Determine the (x, y) coordinate at the center of the cell enclosing the given text.  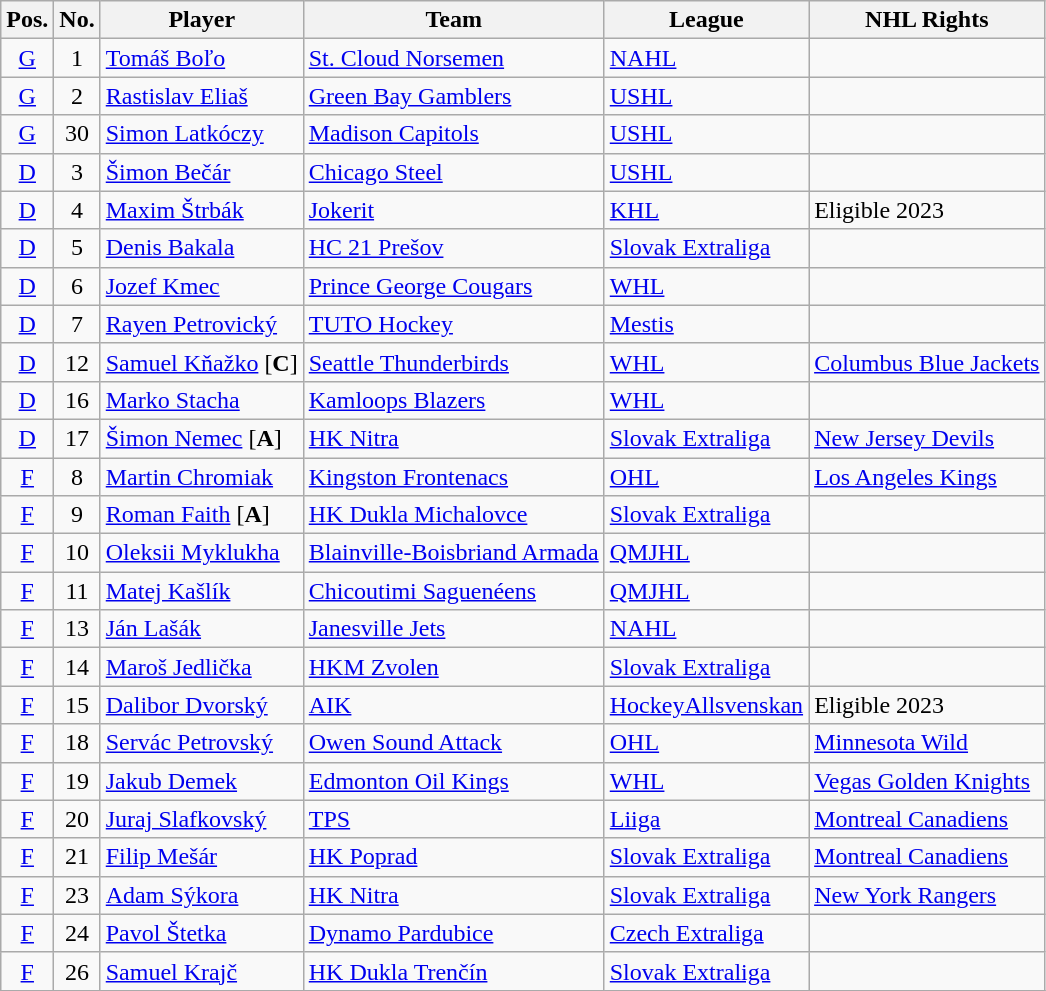
Kingston Frontenacs (454, 477)
Edmonton Oil Kings (454, 781)
Rayen Petrovický (202, 324)
24 (77, 933)
Adam Sýkora (202, 895)
Maxim Štrbák (202, 210)
Roman Faith [A] (202, 515)
4 (77, 210)
NHL Rights (927, 20)
Columbus Blue Jackets (927, 362)
Marko Stacha (202, 400)
Dynamo Pardubice (454, 933)
Liiga (706, 819)
5 (77, 248)
TUTO Hockey (454, 324)
Chicoutimi Saguenéens (454, 591)
New York Rangers (927, 895)
10 (77, 553)
1 (77, 58)
13 (77, 629)
Oleksii Myklukha (202, 553)
21 (77, 857)
Janesville Jets (454, 629)
17 (77, 438)
New Jersey Devils (927, 438)
Jokerit (454, 210)
Juraj Slafkovský (202, 819)
Team (454, 20)
11 (77, 591)
HK Dukla Michalovce (454, 515)
Prince George Cougars (454, 286)
HC 21 Prešov (454, 248)
2 (77, 96)
Player (202, 20)
Denis Bakala (202, 248)
Filip Mešár (202, 857)
Seattle Thunderbirds (454, 362)
St. Cloud Norsemen (454, 58)
Ján Lašák (202, 629)
Pos. (28, 20)
No. (77, 20)
Pavol Štetka (202, 933)
Samuel Krajč (202, 971)
Jakub Demek (202, 781)
Martin Chromiak (202, 477)
Simon Latkóczy (202, 134)
Maroš Jedlička (202, 667)
Dalibor Dvorský (202, 705)
16 (77, 400)
TPS (454, 819)
HKM Zvolen (454, 667)
3 (77, 172)
Mestis (706, 324)
HK Poprad (454, 857)
18 (77, 743)
Minnesota Wild (927, 743)
12 (77, 362)
League (706, 20)
Jozef Kmec (202, 286)
KHL (706, 210)
9 (77, 515)
Samuel Kňažko [C] (202, 362)
7 (77, 324)
6 (77, 286)
Šimon Nemec [A] (202, 438)
23 (77, 895)
Blainville-Boisbriand Armada (454, 553)
15 (77, 705)
30 (77, 134)
Owen Sound Attack (454, 743)
Chicago Steel (454, 172)
26 (77, 971)
Šimon Bečár (202, 172)
20 (77, 819)
Czech Extraliga (706, 933)
Rastislav Eliaš (202, 96)
Servác Petrovský (202, 743)
HockeyAllsvenskan (706, 705)
19 (77, 781)
AIK (454, 705)
Matej Kašlík (202, 591)
Madison Capitols (454, 134)
HK Dukla Trenčín (454, 971)
Kamloops Blazers (454, 400)
Tomáš Boľo (202, 58)
Los Angeles Kings (927, 477)
14 (77, 667)
Green Bay Gamblers (454, 96)
8 (77, 477)
Vegas Golden Knights (927, 781)
